Capture the cell that displays the provided text and extract its [x, y] central coordinate. 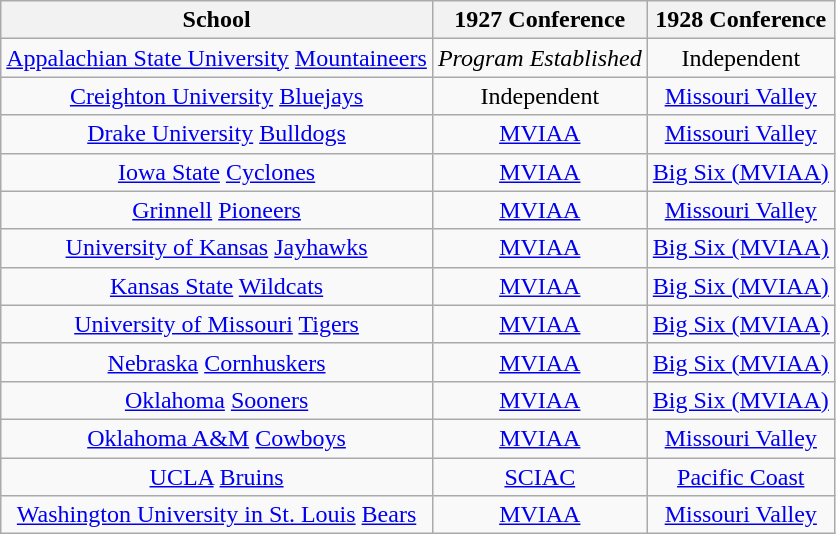
Grinnell Pioneers [217, 210]
1927 Conference [540, 20]
Creighton University Bluejays [217, 96]
1928 Conference [740, 20]
UCLA Bruins [217, 477]
Kansas State Wildcats [217, 286]
University of Kansas Jayhawks [217, 248]
Oklahoma A&M Cowboys [217, 438]
Oklahoma Sooners [217, 400]
School [217, 20]
Nebraska Cornhuskers [217, 362]
Washington University in St. Louis Bears [217, 515]
Iowa State Cyclones [217, 172]
Program Established [540, 58]
Appalachian State University Mountaineers [217, 58]
University of Missouri Tigers [217, 324]
SCIAC [540, 477]
Drake University Bulldogs [217, 134]
Pacific Coast [740, 477]
